Provide the (X, Y) coordinate of the cell's center where the given text is located.  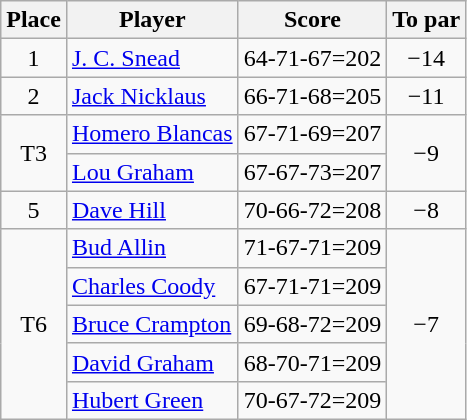
67-71-69=207 (312, 134)
66-71-68=205 (312, 96)
2 (34, 96)
69-68-72=209 (312, 324)
Lou Graham (152, 172)
68-70-71=209 (312, 362)
−7 (426, 324)
Place (34, 20)
−8 (426, 210)
−11 (426, 96)
T3 (34, 153)
1 (34, 58)
67-67-73=207 (312, 172)
Player (152, 20)
Score (312, 20)
−9 (426, 153)
Charles Coody (152, 286)
Bud Allin (152, 248)
Hubert Green (152, 400)
To par (426, 20)
71-67-71=209 (312, 248)
64-71-67=202 (312, 58)
Bruce Crampton (152, 324)
70-67-72=209 (312, 400)
−14 (426, 58)
J. C. Snead (152, 58)
David Graham (152, 362)
67-71-71=209 (312, 286)
Homero Blancas (152, 134)
Jack Nicklaus (152, 96)
70-66-72=208 (312, 210)
T6 (34, 324)
5 (34, 210)
Dave Hill (152, 210)
